Identify which cell holds the provided text, then report its (X, Y) central coordinate. 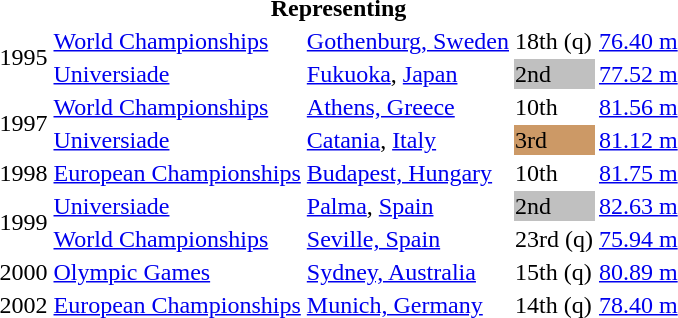
Seville, Spain (408, 239)
23rd (q) (554, 239)
Catania, Italy (408, 140)
15th (q) (554, 272)
Budapest, Hungary (408, 173)
18th (q) (554, 41)
Sydney, Australia (408, 272)
Gothenburg, Sweden (408, 41)
Palma, Spain (408, 206)
European Championships (177, 173)
Athens, Greece (408, 107)
3rd (554, 140)
Fukuoka, Japan (408, 74)
Olympic Games (177, 272)
